For the text-containing cell, return its midpoint in (x, y) coordinate format. 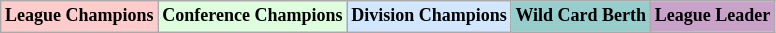
Division Champions (429, 16)
Conference Champions (252, 16)
League Champions (80, 16)
League Leader (712, 16)
Wild Card Berth (580, 16)
